From the cell containing the given text, extract its center point as (X, Y) coordinate. 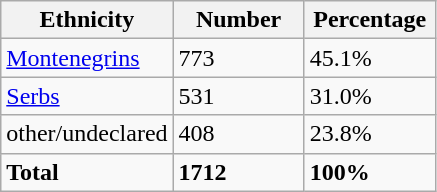
Montenegrins (87, 58)
31.0% (370, 96)
773 (238, 58)
45.1% (370, 58)
23.8% (370, 134)
Percentage (370, 20)
531 (238, 96)
Ethnicity (87, 20)
other/undeclared (87, 134)
100% (370, 172)
Number (238, 20)
408 (238, 134)
Serbs (87, 96)
1712 (238, 172)
Total (87, 172)
